For the text-containing cell, return its midpoint in [x, y] coordinate format. 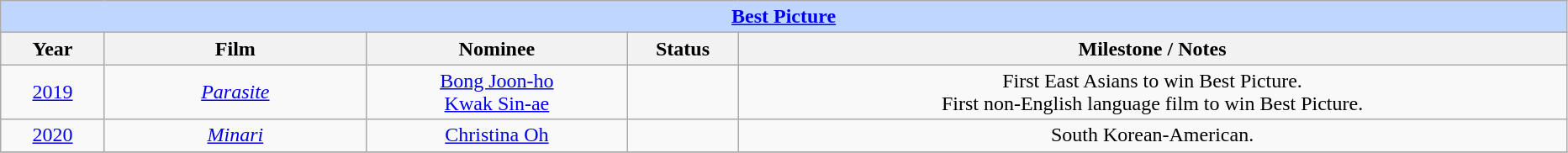
South Korean-American. [1153, 135]
Film [235, 49]
Parasite [235, 92]
Bong Joon-hoKwak Sin-ae [496, 92]
Status [683, 49]
Christina Oh [496, 135]
Milestone / Notes [1153, 49]
Best Picture [784, 17]
Minari [235, 135]
Nominee [496, 49]
First East Asians to win Best Picture.First non-English language film to win Best Picture. [1153, 92]
2019 [53, 92]
2020 [53, 135]
Year [53, 49]
